Determine the (X, Y) coordinate at the center of the cell enclosing the given text.  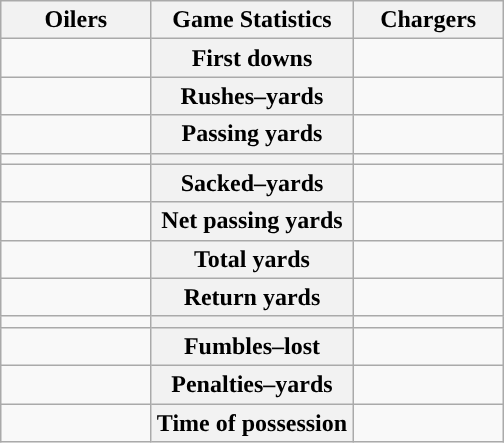
Rushes–yards (252, 96)
Passing yards (252, 134)
Oilers (76, 20)
Chargers (428, 20)
Return yards (252, 297)
Game Statistics (252, 20)
Time of possession (252, 423)
Fumbles–lost (252, 346)
Net passing yards (252, 221)
Penalties–yards (252, 384)
Total yards (252, 259)
Sacked–yards (252, 183)
First downs (252, 58)
